For the text-containing cell, return its midpoint in [x, y] coordinate format. 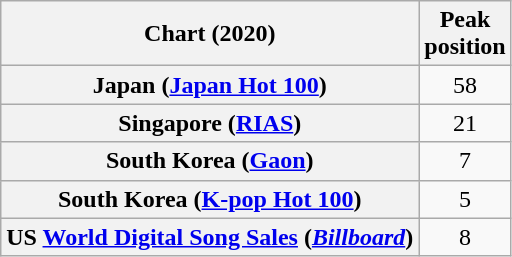
Singapore (RIAS) [210, 123]
7 [465, 161]
58 [465, 85]
South Korea (K-pop Hot 100) [210, 199]
Peakposition [465, 34]
US World Digital Song Sales (Billboard) [210, 237]
8 [465, 237]
South Korea (Gaon) [210, 161]
Chart (2020) [210, 34]
21 [465, 123]
Japan (Japan Hot 100) [210, 85]
5 [465, 199]
